Locate the cell with the specified text and output its (x, y) center coordinate. 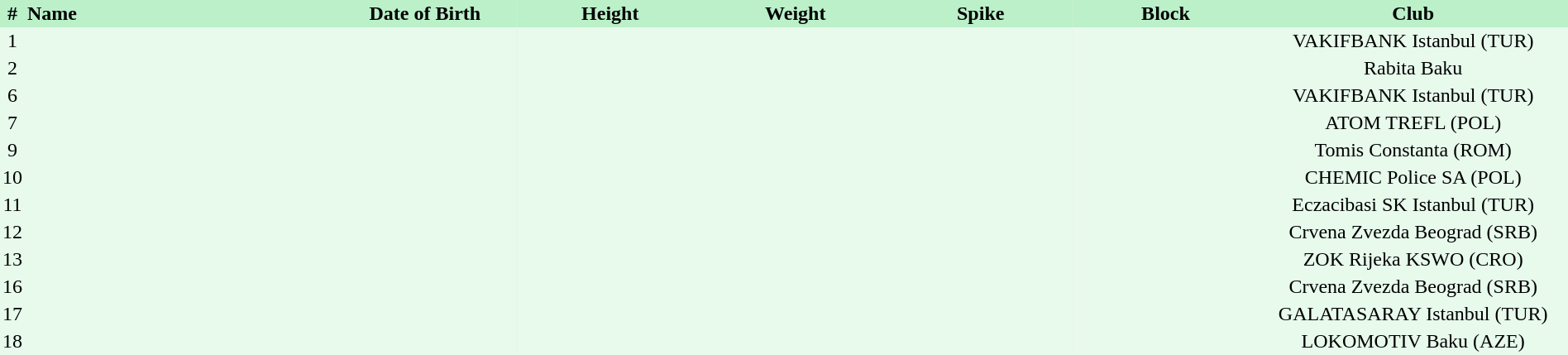
7 (12, 122)
11 (12, 205)
9 (12, 151)
Height (610, 13)
18 (12, 341)
Block (1166, 13)
1 (12, 41)
CHEMIC Police SA (POL) (1413, 177)
LOKOMOTIV Baku (AZE) (1413, 341)
Club (1413, 13)
Weight (796, 13)
Date of Birth (425, 13)
ATOM TREFL (POL) (1413, 122)
ZOK Rijeka KSWO (CRO) (1413, 260)
Tomis Constanta (ROM) (1413, 151)
2 (12, 68)
GALATASARAY Istanbul (TUR) (1413, 314)
12 (12, 232)
Rabita Baku (1413, 68)
6 (12, 96)
17 (12, 314)
10 (12, 177)
16 (12, 286)
13 (12, 260)
Spike (981, 13)
# (12, 13)
Name (179, 13)
Eczacibasi SK Istanbul (TUR) (1413, 205)
